Identify which cell holds the provided text, then report its [X, Y] central coordinate. 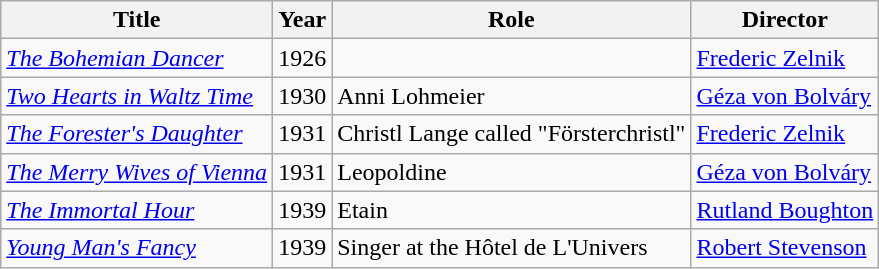
Young Man's Fancy [137, 248]
Role [512, 20]
Title [137, 20]
The Forester's Daughter [137, 134]
Singer at the Hôtel de L'Univers [512, 248]
1930 [302, 96]
Christl Lange called "Försterchristl" [512, 134]
The Merry Wives of Vienna [137, 172]
Rutland Boughton [785, 210]
Leopoldine [512, 172]
1926 [302, 58]
Etain [512, 210]
Year [302, 20]
Director [785, 20]
Anni Lohmeier [512, 96]
The Immortal Hour [137, 210]
The Bohemian Dancer [137, 58]
Two Hearts in Waltz Time [137, 96]
Robert Stevenson [785, 248]
